Return the (X, Y) coordinate for the center point of the cell that contains the specified text.  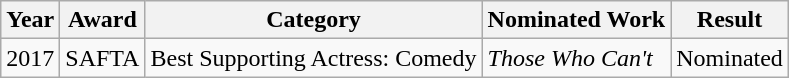
Result (730, 20)
SAFTA (102, 58)
Year (30, 20)
Nominated Work (576, 20)
Award (102, 20)
Those Who Can't (576, 58)
2017 (30, 58)
Best Supporting Actress: Comedy (314, 58)
Category (314, 20)
Nominated (730, 58)
